From the cell containing the given text, extract its center point as (x, y) coordinate. 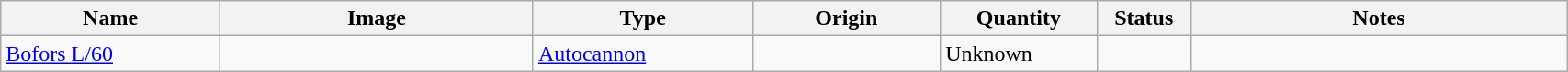
Type (643, 18)
Origin (847, 18)
Image (377, 18)
Bofors L/60 (110, 54)
Autocannon (643, 54)
Notes (1378, 18)
Status (1144, 18)
Quantity (1019, 18)
Unknown (1019, 54)
Name (110, 18)
